For the text-containing cell, return its midpoint in [X, Y] coordinate format. 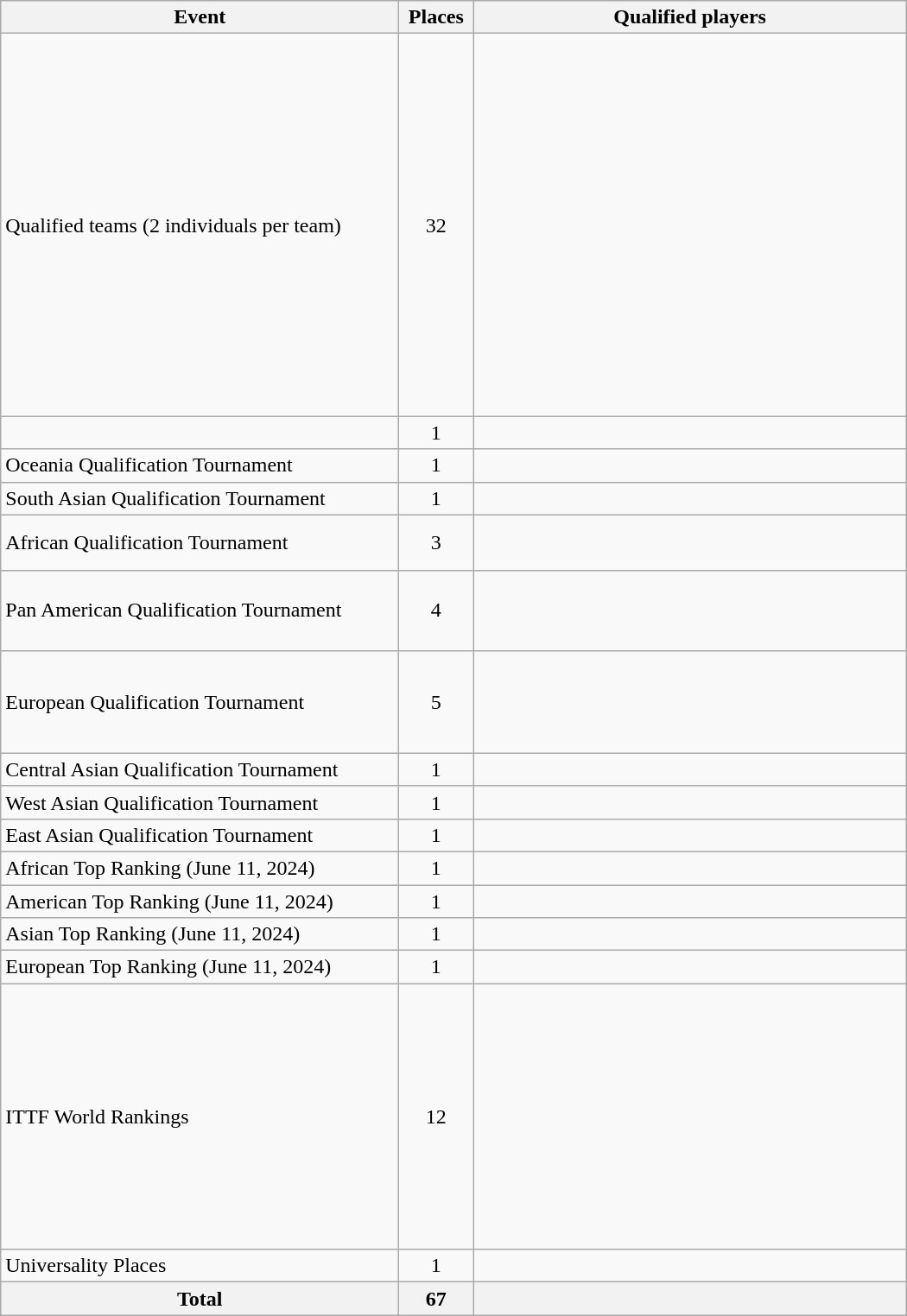
Oceania Qualification Tournament [200, 465]
European Qualification Tournament [200, 701]
Asian Top Ranking (June 11, 2024) [200, 934]
American Top Ranking (June 11, 2024) [200, 901]
Event [200, 17]
South Asian Qualification Tournament [200, 498]
5 [436, 701]
Universality Places [200, 1266]
32 [436, 225]
Pan American Qualification Tournament [200, 611]
ITTF World Rankings [200, 1117]
African Top Ranking (June 11, 2024) [200, 868]
East Asian Qualification Tournament [200, 835]
Qualified teams (2 individuals per team) [200, 225]
Total [200, 1299]
Places [436, 17]
West Asian Qualification Tournament [200, 802]
4 [436, 611]
Central Asian Qualification Tournament [200, 769]
67 [436, 1299]
3 [436, 542]
European Top Ranking (June 11, 2024) [200, 967]
African Qualification Tournament [200, 542]
12 [436, 1117]
Qualified players [689, 17]
